Provide the [X, Y] coordinate of the cell's center where the given text is located.  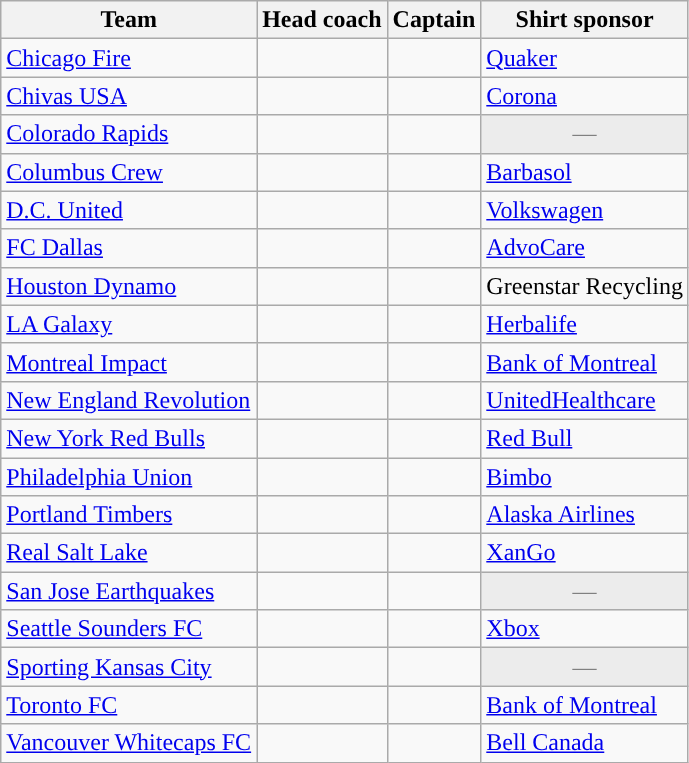
Real Salt Lake [129, 553]
Philadelphia Union [129, 477]
Chicago Fire [129, 58]
Portland Timbers [129, 515]
FC Dallas [129, 248]
Chivas USA [129, 96]
Corona [585, 96]
AdvoCare [585, 248]
Seattle Sounders FC [129, 629]
New England Revolution [129, 400]
Colorado Rapids [129, 134]
Captain [434, 20]
New York Red Bulls [129, 438]
Toronto FC [129, 705]
Alaska Airlines [585, 515]
Columbus Crew [129, 172]
XanGo [585, 553]
Bell Canada [585, 743]
Sporting Kansas City [129, 667]
D.C. United [129, 210]
Greenstar Recycling [585, 286]
Shirt sponsor [585, 20]
Xbox [585, 629]
Houston Dynamo [129, 286]
Volkswagen [585, 210]
Barbasol [585, 172]
Quaker [585, 58]
Head coach [322, 20]
UnitedHealthcare [585, 400]
Bimbo [585, 477]
LA Galaxy [129, 324]
San Jose Earthquakes [129, 591]
Montreal Impact [129, 362]
Herbalife [585, 324]
Red Bull [585, 438]
Vancouver Whitecaps FC [129, 743]
Team [129, 20]
